Scan for the cell matching the given text and deliver its (X, Y) coordinate at center. 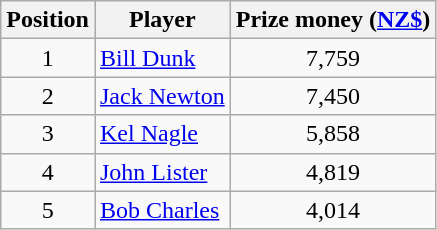
1 (48, 58)
4,014 (333, 210)
Position (48, 20)
Bob Charles (162, 210)
4 (48, 172)
7,450 (333, 96)
John Lister (162, 172)
Kel Nagle (162, 134)
Jack Newton (162, 96)
3 (48, 134)
7,759 (333, 58)
Player (162, 20)
4,819 (333, 172)
5 (48, 210)
Bill Dunk (162, 58)
2 (48, 96)
Prize money (NZ$) (333, 20)
5,858 (333, 134)
